Detect which cell encompasses the target text, then output its (X, Y) center coordinate. 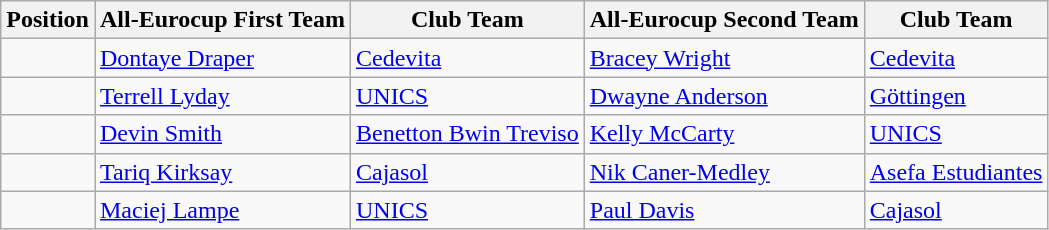
Göttingen (956, 96)
Tariq Kirksay (222, 172)
Bracey Wright (724, 58)
Terrell Lyday (222, 96)
All-Eurocup Second Team (724, 20)
Kelly McCarty (724, 134)
Paul Davis (724, 210)
Maciej Lampe (222, 210)
Nik Caner-Medley (724, 172)
Dwayne Anderson (724, 96)
Dontaye Draper (222, 58)
Asefa Estudiantes (956, 172)
Devin Smith (222, 134)
Position (48, 20)
Benetton Bwin Treviso (467, 134)
All-Eurocup First Team (222, 20)
